Capture the cell that displays the provided text and extract its (x, y) central coordinate. 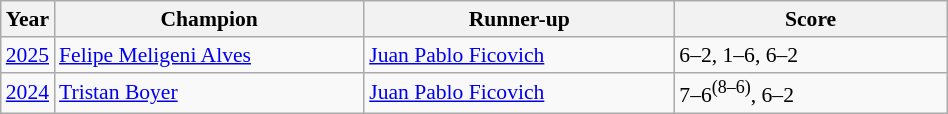
Runner-up (519, 19)
7–6(8–6), 6–2 (810, 92)
2025 (28, 55)
Felipe Meligeni Alves (209, 55)
Champion (209, 19)
Tristan Boyer (209, 92)
2024 (28, 92)
Score (810, 19)
Year (28, 19)
6–2, 1–6, 6–2 (810, 55)
